Return (X, Y) of the center of cell containing provided text 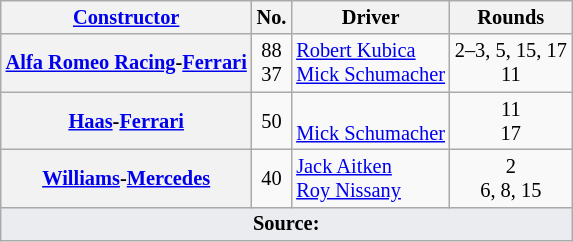
Driver (370, 17)
Williams-Mercedes (126, 178)
2–3, 5, 15, 1711 (511, 63)
1117 (511, 121)
40 (272, 178)
No. (272, 17)
Constructor (126, 17)
8837 (272, 63)
Robert KubicaMick Schumacher (370, 63)
Mick Schumacher (370, 121)
Haas-Ferrari (126, 121)
26, 8, 15 (511, 178)
Source: (286, 224)
Rounds (511, 17)
Alfa Romeo Racing-Ferrari (126, 63)
50 (272, 121)
Jack AitkenRoy Nissany (370, 178)
